Return [X, Y] of the center of cell containing provided text 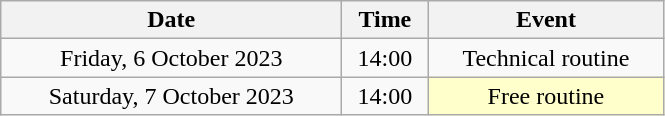
Event [546, 20]
Technical routine [546, 58]
Free routine [546, 96]
Time [385, 20]
Saturday, 7 October 2023 [172, 96]
Date [172, 20]
Friday, 6 October 2023 [172, 58]
